Detect which cell encompasses the target text, then output its [x, y] center coordinate. 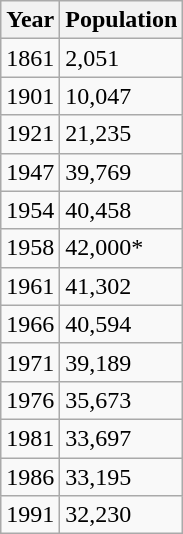
39,189 [122, 362]
1991 [30, 515]
21,235 [122, 134]
Population [122, 20]
1981 [30, 438]
40,594 [122, 324]
1861 [30, 58]
40,458 [122, 210]
35,673 [122, 400]
1966 [30, 324]
39,769 [122, 172]
1954 [30, 210]
1971 [30, 362]
33,697 [122, 438]
32,230 [122, 515]
1947 [30, 172]
42,000* [122, 248]
1976 [30, 400]
2,051 [122, 58]
1958 [30, 248]
41,302 [122, 286]
Year [30, 20]
1901 [30, 96]
1986 [30, 477]
33,195 [122, 477]
1961 [30, 286]
1921 [30, 134]
10,047 [122, 96]
